Find where the given text appears and provide that cell's center as (X, Y) coordinate. 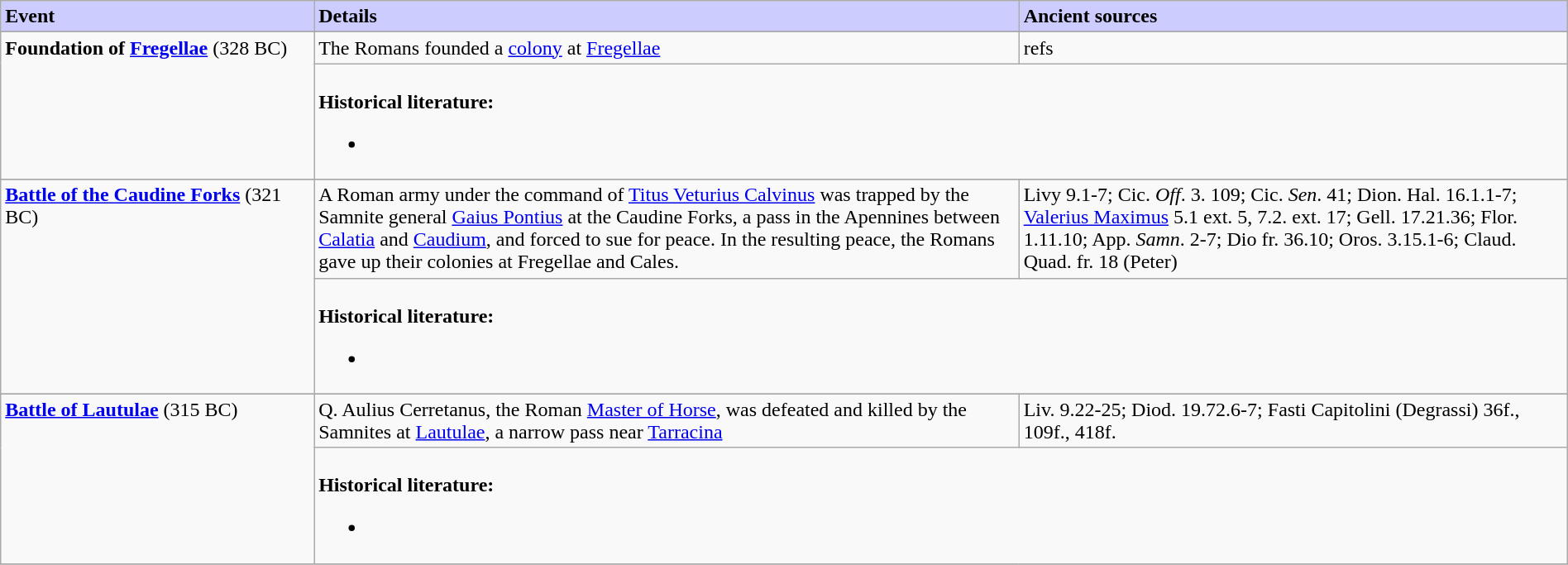
Q. Aulius Cerretanus, the Roman Master of Horse, was defeated and killed by the Samnites at Lautulae, a narrow pass near Tarracina (667, 420)
Liv. 9.22-25; Diod. 19.72.6-7; Fasti Capitolini (Degrassi) 36f., 109f., 418f. (1293, 420)
Ancient sources (1293, 17)
The Romans founded a colony at Fregellae (667, 48)
Battle of the Caudine Forks (321 BC) (157, 286)
Event (157, 17)
Foundation of Fregellae (328 BC) (157, 106)
Details (667, 17)
Battle of Lautulae (315 BC) (157, 478)
refs (1293, 48)
